Return the (x, y) coordinate for the center point of the cell that contains the specified text.  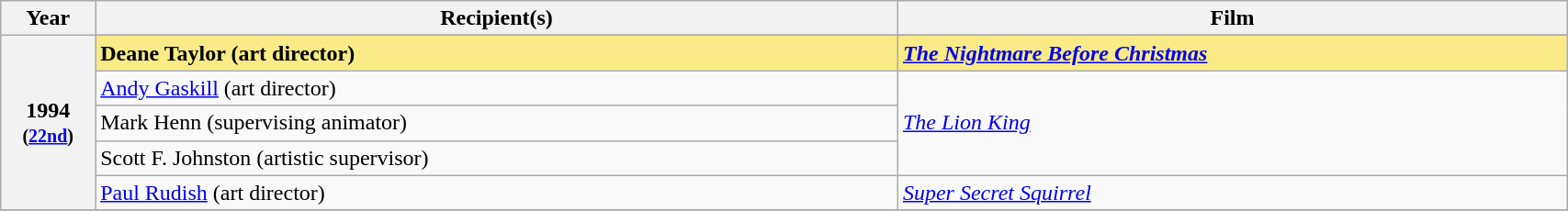
Super Secret Squirrel (1232, 193)
Deane Taylor (art director) (497, 53)
Year (48, 18)
Recipient(s) (497, 18)
Scott F. Johnston (artistic supervisor) (497, 158)
Mark Henn (supervising animator) (497, 123)
The Nightmare Before Christmas (1232, 53)
Andy Gaskill (art director) (497, 88)
1994 (22nd) (48, 123)
The Lion King (1232, 123)
Film (1232, 18)
Paul Rudish (art director) (497, 193)
